Return [x, y] of the center of cell containing provided text 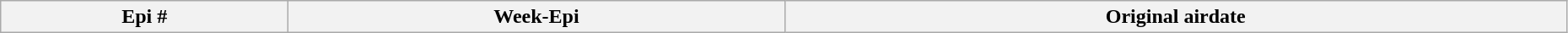
Original airdate [1176, 17]
Epi # [145, 17]
Week-Epi [536, 17]
